Locate the cell with the specified text and output its (x, y) center coordinate. 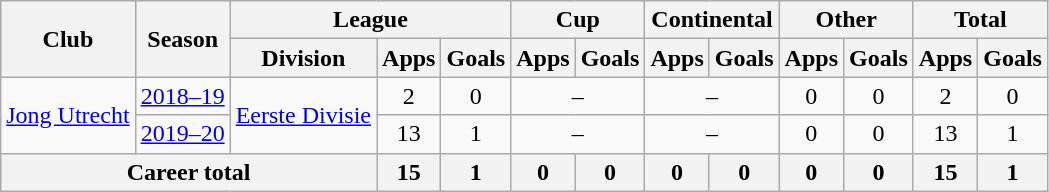
Club (68, 39)
League (370, 20)
Season (182, 39)
Eerste Divisie (303, 115)
Total (980, 20)
2019–20 (182, 134)
Career total (189, 172)
Other (846, 20)
Continental (712, 20)
Cup (578, 20)
Jong Utrecht (68, 115)
2018–19 (182, 96)
Division (303, 58)
